Determine the (X, Y) coordinate at the center of the cell enclosing the given text.  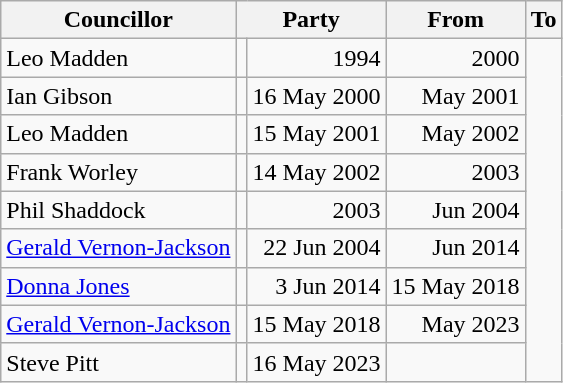
16 May 2023 (316, 362)
14 May 2002 (316, 172)
Donna Jones (118, 286)
Councillor (118, 20)
1994 (316, 58)
Ian Gibson (118, 96)
22 Jun 2004 (316, 248)
Steve Pitt (118, 362)
15 May 2001 (316, 134)
Frank Worley (118, 172)
2000 (456, 58)
16 May 2000 (316, 96)
Jun 2014 (456, 248)
Party (311, 20)
May 2023 (456, 324)
May 2002 (456, 134)
To (544, 20)
May 2001 (456, 96)
3 Jun 2014 (316, 286)
Phil Shaddock (118, 210)
From (456, 20)
Jun 2004 (456, 210)
